Extract the (X, Y) coordinate from the center of the cell holding the provided text.  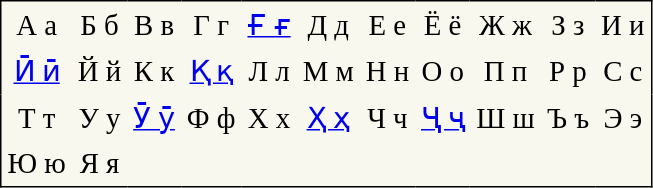
Ж ж (505, 24)
Ю ю (36, 164)
К к (154, 71)
Ӯ ӯ (154, 117)
П п (505, 71)
Н н (388, 71)
Б б (100, 24)
С с (623, 71)
Д д (328, 24)
Ъ ъ (568, 117)
М м (328, 71)
Т т (36, 117)
Қ қ (212, 71)
И и (623, 24)
Г г (212, 24)
Ӣ ӣ (36, 71)
Я я (100, 164)
В в (154, 24)
Ч ч (388, 117)
Е е (388, 24)
Ҳ ҳ (328, 117)
Ф ф (212, 117)
Й й (100, 71)
Э э (623, 117)
Ш ш (505, 117)
Х х (268, 117)
Ғ ғ (268, 24)
З з (568, 24)
Р р (568, 71)
Л л (268, 71)
О о (442, 71)
Ҷ ҷ (442, 117)
А а (36, 24)
Ё ё (442, 24)
У у (100, 117)
